Find where the given text appears and provide that cell's center as (X, Y) coordinate. 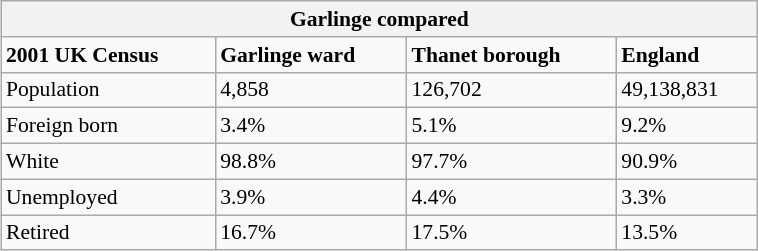
9.2% (687, 126)
England (687, 55)
Retired (108, 233)
126,702 (511, 90)
90.9% (687, 162)
4.4% (511, 197)
2001 UK Census (108, 55)
3.9% (310, 197)
Unemployed (108, 197)
5.1% (511, 126)
White (108, 162)
Population (108, 90)
4,858 (310, 90)
3.3% (687, 197)
3.4% (310, 126)
Garlinge compared (380, 19)
Garlinge ward (310, 55)
97.7% (511, 162)
17.5% (511, 233)
49,138,831 (687, 90)
Thanet borough (511, 55)
98.8% (310, 162)
13.5% (687, 233)
Foreign born (108, 126)
16.7% (310, 233)
